Return (X, Y) of the center of cell containing provided text 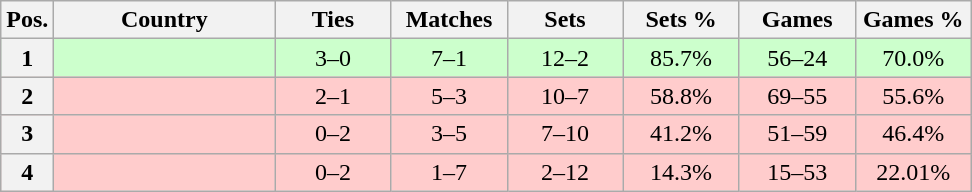
3–0 (333, 58)
12–2 (565, 58)
3–5 (449, 134)
Games % (913, 20)
46.4% (913, 134)
4 (28, 172)
7–10 (565, 134)
10–7 (565, 96)
Games (797, 20)
2–1 (333, 96)
Sets (565, 20)
14.3% (681, 172)
22.01% (913, 172)
5–3 (449, 96)
41.2% (681, 134)
Country (164, 20)
51–59 (797, 134)
1–7 (449, 172)
Matches (449, 20)
56–24 (797, 58)
85.7% (681, 58)
58.8% (681, 96)
Pos. (28, 20)
15–53 (797, 172)
70.0% (913, 58)
69–55 (797, 96)
7–1 (449, 58)
3 (28, 134)
1 (28, 58)
55.6% (913, 96)
Ties (333, 20)
2 (28, 96)
2–12 (565, 172)
Sets % (681, 20)
